Find where the given text appears and provide that cell's center as (X, Y) coordinate. 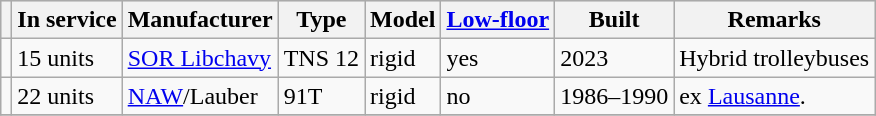
91T (321, 96)
TNS 12 (321, 58)
In service (67, 20)
2023 (614, 58)
Model (403, 20)
Hybrid trolleybuses (774, 58)
Remarks (774, 20)
SOR Libchavy (200, 58)
Low-floor (498, 20)
Manufacturer (200, 20)
15 units (67, 58)
no (498, 96)
ex Lausanne. (774, 96)
yes (498, 58)
NAW/Lauber (200, 96)
1986–1990 (614, 96)
Type (321, 20)
Built (614, 20)
22 units (67, 96)
